From the cell containing the given text, extract its center point as (x, y) coordinate. 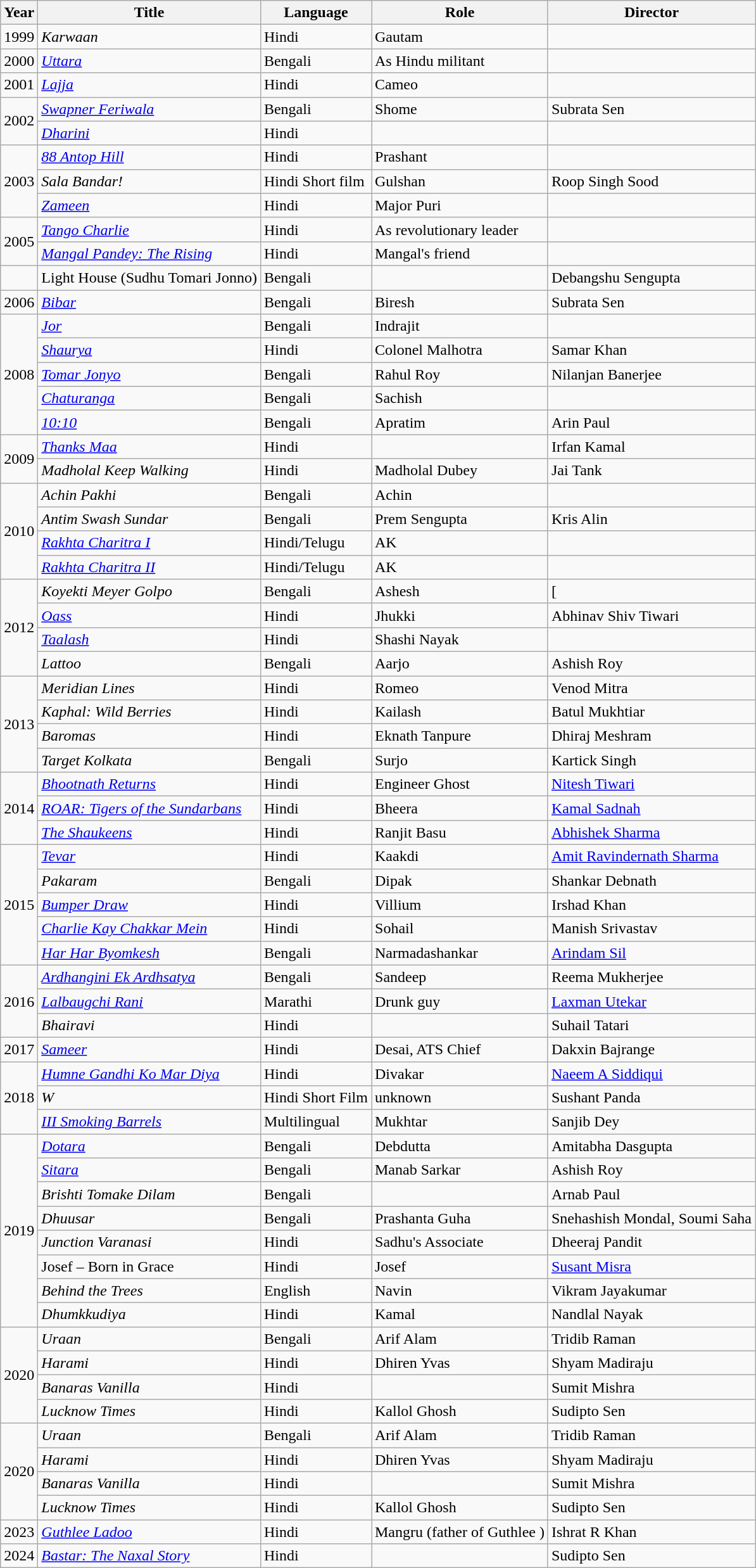
Rakhta Charitra II (149, 567)
Uttara (149, 61)
Dheeraj Pandit (651, 1242)
Koyekti Meyer Golpo (149, 591)
Sanjib Dey (651, 1122)
Hindi Short Film (315, 1098)
2008 (19, 374)
Behind the Trees (149, 1291)
Suhail Tatari (651, 1025)
Role (460, 13)
Language (315, 13)
Kamal (460, 1315)
Shankar Debnath (651, 881)
Light House (Sudhu Tomari Jonno) (149, 277)
Drunk guy (460, 1001)
Baromas (149, 736)
Debdutta (460, 1146)
2000 (19, 61)
Reema Mukherjee (651, 977)
Irshad Khan (651, 905)
Kartick Singh (651, 760)
2002 (19, 121)
Har Har Byomkesh (149, 953)
Desai, ATS Chief (460, 1049)
Shashi Nayak (460, 639)
Lalbaugchi Rani (149, 1001)
Mangal's friend (460, 253)
Meridian Lines (149, 687)
Madholal Dubey (460, 471)
Lattoo (149, 663)
Sitara (149, 1170)
Tango Charlie (149, 229)
Romeo (460, 687)
Year (19, 13)
Bhairavi (149, 1025)
2017 (19, 1049)
Marathi (315, 1001)
Dhumkkudiya (149, 1315)
Apratim (460, 423)
Dhiraj Meshram (651, 736)
2016 (19, 1001)
Narmadashankar (460, 953)
Rahul Roy (460, 374)
Kaakdi (460, 857)
Sandeep (460, 977)
Cameo (460, 85)
Arindam Sil (651, 953)
Mukhtar (460, 1122)
2019 (19, 1230)
Achin Pakhi (149, 495)
Chaturanga (149, 398)
W (149, 1098)
2012 (19, 627)
Debangshu Sengupta (651, 277)
Bastar: The Naxal Story (149, 1556)
2023 (19, 1532)
Sameer (149, 1049)
Kamal Sadnah (651, 808)
Snehashish Mondal, Soumi Saha (651, 1218)
Laxman Utekar (651, 1001)
Arnab Paul (651, 1194)
Irfan Kamal (651, 447)
Oass (149, 615)
Susant Misra (651, 1266)
2003 (19, 181)
Charlie Kay Chakkar Mein (149, 929)
Venod Mitra (651, 687)
As revolutionary leader (460, 229)
Major Puri (460, 205)
Zameen (149, 205)
Surjo (460, 760)
Guthlee Ladoo (149, 1532)
Taalash (149, 639)
Director (651, 13)
As Hindu militant (460, 61)
Indrajit (460, 326)
Bumper Draw (149, 905)
[ (651, 591)
Kris Alin (651, 519)
Naeem A Siddiqui (651, 1074)
Arin Paul (651, 423)
2006 (19, 302)
Lajja (149, 85)
Sohail (460, 929)
Prashanta Guha (460, 1218)
Eknath Tanpure (460, 736)
Sachish (460, 398)
1999 (19, 37)
Sushant Panda (651, 1098)
Antim Swash Sundar (149, 519)
2005 (19, 241)
Colonel Malhotra (460, 350)
Navin (460, 1291)
Josef (460, 1266)
Josef – Born in Grace (149, 1266)
Vikram Jayakumar (651, 1291)
Rakhta Charitra I (149, 543)
Tevar (149, 857)
2001 (19, 85)
Dharini (149, 133)
2014 (19, 808)
Nitesh Tiwari (651, 784)
Dotara (149, 1146)
Divakar (460, 1074)
Engineer Ghost (460, 784)
Abhishek Sharma (651, 832)
2009 (19, 459)
2010 (19, 531)
Kailash (460, 712)
Madholal Keep Walking (149, 471)
Jai Tank (651, 471)
Shome (460, 109)
Brishti Tomake Dilam (149, 1194)
Multilingual (315, 1122)
88 Antop Hill (149, 157)
Gulshan (460, 181)
Nilanjan Banerjee (651, 374)
2024 (19, 1556)
Shaurya (149, 350)
Mangru (father of Guthlee ) (460, 1532)
Roop Singh Sood (651, 181)
Sala Bandar! (149, 181)
Swapner Feriwala (149, 109)
Manish Srivastav (651, 929)
Manab Sarkar (460, 1170)
Humne Gandhi Ko Mar Diya (149, 1074)
Bheera (460, 808)
Ranjit Basu (460, 832)
Villium (460, 905)
Hindi Short film (315, 181)
Thanks Maa (149, 447)
Amit Ravindernath Sharma (651, 857)
Ishrat R Khan (651, 1532)
Tomar Jonyo (149, 374)
Achin (460, 495)
Karwaan (149, 37)
Dakxin Bajrange (651, 1049)
2018 (19, 1098)
Nandlal Nayak (651, 1315)
Abhinav Shiv Tiwari (651, 615)
Junction Varanasi (149, 1242)
English (315, 1291)
Aarjo (460, 663)
Ashesh (460, 591)
Bhootnath Returns (149, 784)
III Smoking Barrels (149, 1122)
Dhuusar (149, 1218)
Gautam (460, 37)
The Shaukeens (149, 832)
Biresh (460, 302)
Dipak (460, 881)
10:10 (149, 423)
Samar Khan (651, 350)
Bibar (149, 302)
2015 (19, 905)
ROAR: Tigers of the Sundarbans (149, 808)
Jhukki (460, 615)
2013 (19, 723)
Prem Sengupta (460, 519)
Mangal Pandey: The Rising (149, 253)
Amitabha Dasgupta (651, 1146)
Prashant (460, 157)
unknown (460, 1098)
Target Kolkata (149, 760)
Batul Mukhtiar (651, 712)
Jor (149, 326)
Title (149, 13)
Kaphal: Wild Berries (149, 712)
Pakaram (149, 881)
Ardhangini Ek Ardhsatya (149, 977)
Sadhu's Associate (460, 1242)
